Locate the cell with the specified text and output its (X, Y) center coordinate. 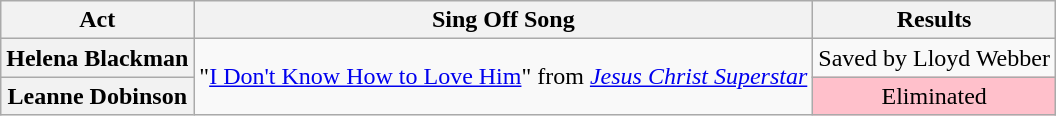
Act (98, 20)
Results (934, 20)
Eliminated (934, 96)
Sing Off Song (504, 20)
"I Don't Know How to Love Him" from Jesus Christ Superstar (504, 77)
Saved by Lloyd Webber (934, 58)
Leanne Dobinson (98, 96)
Helena Blackman (98, 58)
